Find where the given text appears and provide that cell's center as (X, Y) coordinate. 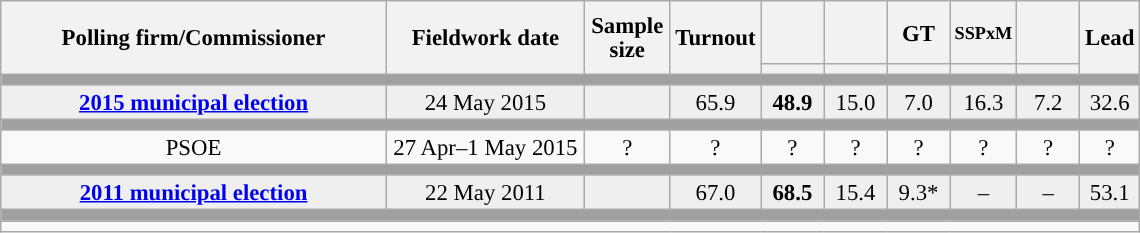
15.4 (856, 194)
48.9 (792, 102)
16.3 (984, 102)
7.0 (918, 102)
Sample size (627, 38)
GT (918, 32)
53.1 (1110, 194)
68.5 (792, 194)
27 Apr–1 May 2015 (485, 148)
Polling firm/Commissioner (194, 38)
67.0 (716, 194)
SSPxM (984, 32)
Lead (1110, 38)
22 May 2011 (485, 194)
24 May 2015 (485, 102)
7.2 (1048, 102)
PSOE (194, 148)
65.9 (716, 102)
Fieldwork date (485, 38)
9.3* (918, 194)
15.0 (856, 102)
32.6 (1110, 102)
Turnout (716, 38)
2015 municipal election (194, 102)
2011 municipal election (194, 194)
